Return (x, y) of the center of cell containing provided text 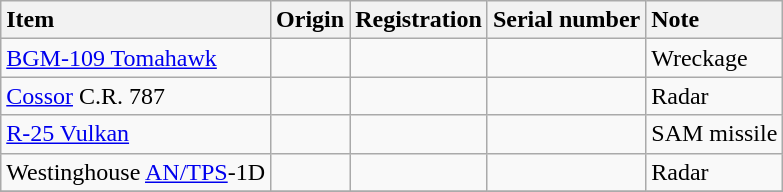
SAM missile (714, 134)
Westinghouse AN/TPS-1D (136, 172)
Serial number (566, 20)
Cossor C.R. 787 (136, 96)
R-25 Vulkan (136, 134)
Wreckage (714, 58)
Registration (419, 20)
Item (136, 20)
Origin (310, 20)
Note (714, 20)
BGM-109 Tomahawk (136, 58)
